Find where the given text appears and provide that cell's center as [X, Y] coordinate. 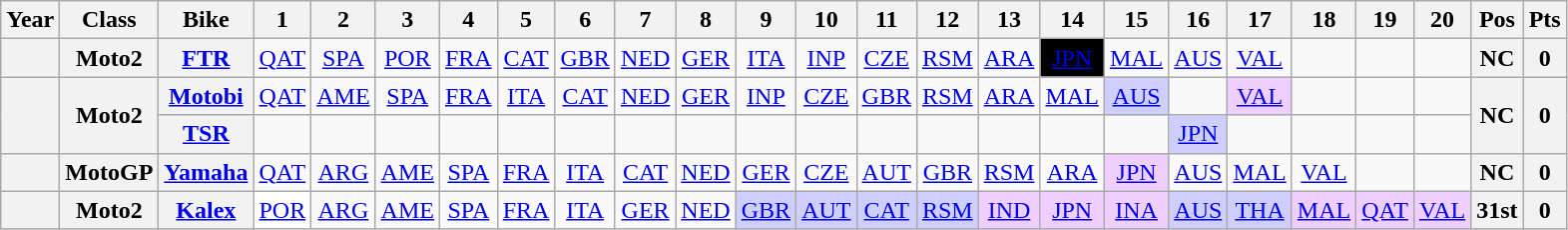
1 [282, 20]
15 [1136, 20]
Yamaha [206, 172]
TSR [206, 134]
Class [110, 20]
Kalex [206, 210]
3 [407, 20]
13 [1009, 20]
18 [1323, 20]
Year [30, 20]
MotoGP [110, 172]
16 [1198, 20]
4 [468, 20]
31st [1497, 210]
7 [645, 20]
Pts [1545, 20]
14 [1072, 20]
6 [585, 20]
2 [343, 20]
Motobi [206, 96]
IND [1009, 210]
11 [886, 20]
19 [1385, 20]
10 [826, 20]
THA [1260, 210]
FTR [206, 58]
Pos [1497, 20]
9 [766, 20]
17 [1260, 20]
20 [1441, 20]
8 [706, 20]
INA [1136, 210]
Bike [206, 20]
5 [526, 20]
12 [947, 20]
